Extract the [x, y] coordinate from the center of the cell holding the provided text.  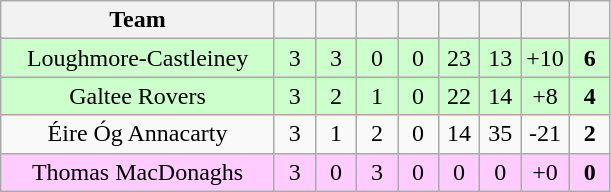
4 [590, 96]
Thomas MacDonaghs [138, 172]
Loughmore-Castleiney [138, 58]
-21 [546, 134]
Éire Óg Annacarty [138, 134]
6 [590, 58]
Galtee Rovers [138, 96]
23 [460, 58]
13 [500, 58]
35 [500, 134]
+8 [546, 96]
22 [460, 96]
Team [138, 20]
+10 [546, 58]
+0 [546, 172]
